Output the (X, Y) coordinate of the center of the cell containing the given text.  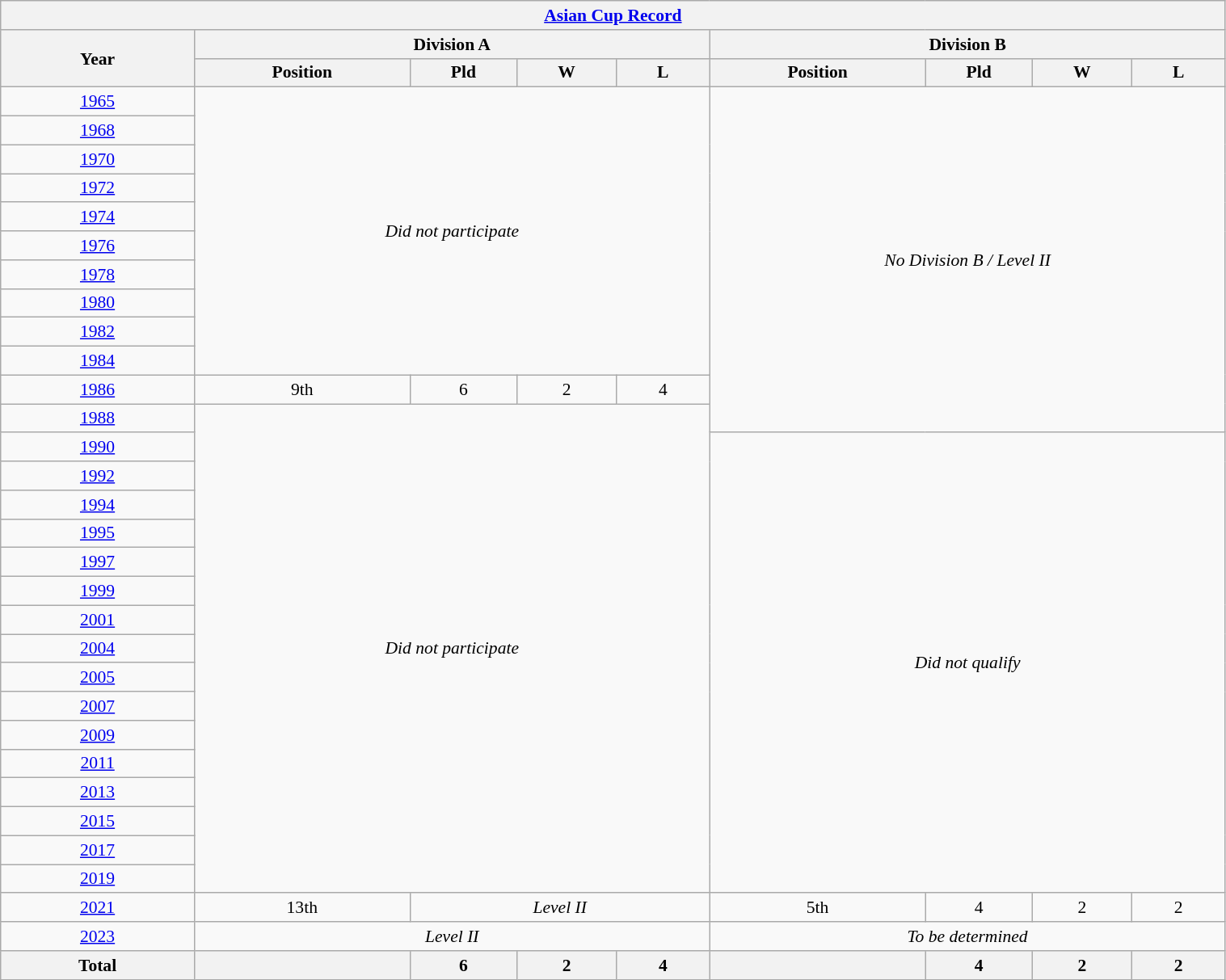
1976 (98, 246)
Division A (452, 44)
2007 (98, 706)
Did not qualify (967, 663)
1972 (98, 188)
2021 (98, 908)
2013 (98, 793)
1974 (98, 217)
1994 (98, 505)
1968 (98, 131)
1982 (98, 332)
1984 (98, 361)
1992 (98, 476)
1999 (98, 591)
1997 (98, 562)
2023 (98, 936)
2019 (98, 879)
1978 (98, 275)
2009 (98, 735)
No Division B / Level II (967, 260)
1995 (98, 533)
5th (818, 908)
1970 (98, 159)
1965 (98, 102)
2005 (98, 678)
1986 (98, 389)
Asian Cup Record (613, 15)
1990 (98, 448)
Total (98, 965)
Division B (967, 44)
2015 (98, 822)
1980 (98, 303)
2004 (98, 649)
To be determined (967, 936)
Year (98, 58)
2017 (98, 850)
2011 (98, 763)
2001 (98, 620)
9th (302, 389)
13th (302, 908)
1988 (98, 418)
